Return the (X, Y) coordinate for the center point of the cell that contains the specified text.  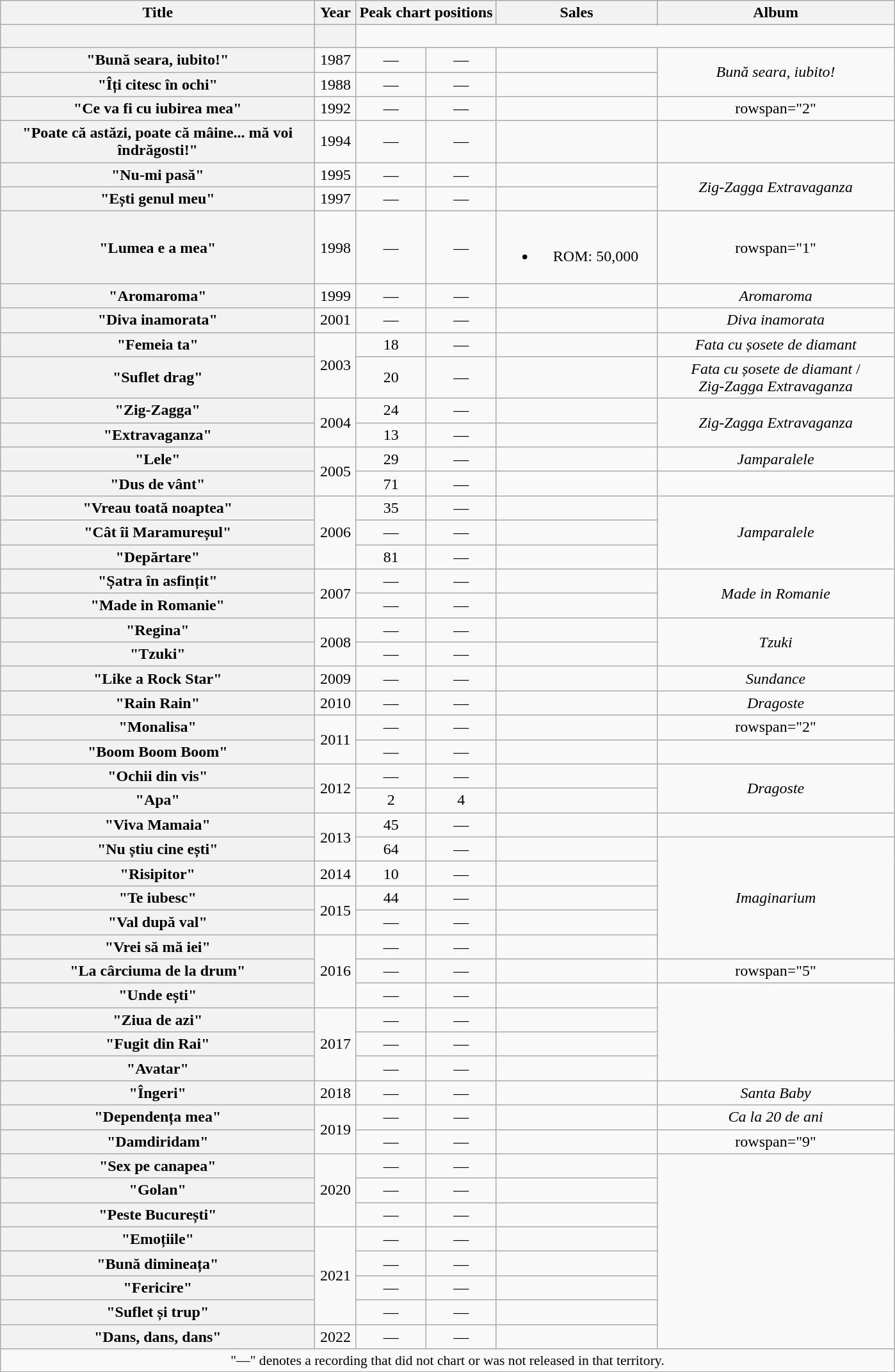
"Bună seara, iubito!" (157, 60)
2011 (335, 739)
"Ești genul meu" (157, 199)
Made in Romanie (776, 593)
35 (391, 508)
"Îngeri" (157, 1093)
1995 (335, 175)
"Extravaganza" (157, 435)
"Dans, dans, dans" (157, 1336)
"Peste București" (157, 1215)
"Dus de vânt" (157, 483)
"Damdiridam" (157, 1142)
"Depărtare" (157, 556)
"Ce va fi cu iubirea mea" (157, 109)
"—" denotes a recording that did not chart or was not released in that territory. (447, 1360)
Imaginarium (776, 898)
"Apa" (157, 800)
"Dependența mea" (157, 1117)
2 (391, 800)
"Vrei să mă iei" (157, 947)
"Made in Romanie" (157, 606)
2021 (335, 1275)
10 (391, 873)
18 (391, 344)
rowspan="9" (776, 1142)
"Avatar" (157, 1069)
"Te iubesc" (157, 898)
1988 (335, 84)
2013 (335, 837)
Aromaroma (776, 296)
1987 (335, 60)
Fata cu șosete de diamant /Zig-Zagga Extravaganza (776, 378)
"Nu-mi pasă" (157, 175)
2009 (335, 679)
"Vreau toată noaptea" (157, 508)
24 (391, 410)
"Emoțiile" (157, 1239)
13 (391, 435)
2014 (335, 873)
"Îți citesc în ochi" (157, 84)
2022 (335, 1336)
Title (157, 13)
45 (391, 825)
Sundance (776, 679)
Sales (576, 13)
"Risipitor" (157, 873)
Fata cu șosete de diamant (776, 344)
"Aromaroma" (157, 296)
"Ochii din vis" (157, 776)
"Cât îi Maramureșul" (157, 532)
2012 (335, 788)
"Tzuki" (157, 654)
"Poate că astăzi, poate că mâine... mă voi îndrăgosti!" (157, 142)
"Zig-Zagga" (157, 410)
"Diva inamorata" (157, 320)
2006 (335, 532)
"Val după val" (157, 922)
"Viva Mamaia" (157, 825)
"Sex pe canapea" (157, 1166)
"Lumea e a mea" (157, 247)
2003 (335, 365)
Peak chart positions (426, 13)
rowspan="1" (776, 247)
"Rain Rain" (157, 703)
2004 (335, 423)
"Ziua de azi" (157, 1020)
Ca la 20 de ani (776, 1117)
2018 (335, 1093)
Album (776, 13)
2017 (335, 1044)
1997 (335, 199)
1999 (335, 296)
"Bună dimineața" (157, 1263)
"Boom Boom Boom" (157, 752)
20 (391, 378)
Tzuki (776, 642)
2020 (335, 1190)
1998 (335, 247)
64 (391, 849)
"Suflet și trup" (157, 1312)
"Fugit din Rai" (157, 1044)
"Regina" (157, 630)
1992 (335, 109)
Bună seara, iubito! (776, 72)
71 (391, 483)
29 (391, 459)
Santa Baby (776, 1093)
"Fericire" (157, 1287)
2016 (335, 971)
rowspan="5" (776, 971)
81 (391, 556)
2001 (335, 320)
"Nu știu cine ești" (157, 849)
2005 (335, 471)
Diva inamorata (776, 320)
"Suflet drag" (157, 378)
"Șatra în asfințit" (157, 581)
"Unde ești" (157, 996)
44 (391, 898)
4 (461, 800)
1994 (335, 142)
2019 (335, 1129)
ROM: 50,000 (576, 247)
"Lele" (157, 459)
Year (335, 13)
2015 (335, 910)
"Femeia ta" (157, 344)
2007 (335, 593)
"La cârciuma de la drum" (157, 971)
2008 (335, 642)
"Golan" (157, 1190)
2010 (335, 703)
"Like a Rock Star" (157, 679)
"Monalisa" (157, 727)
